Pinpoint the cell where the given text exists, returning its (X, Y) midpoint coordinate. 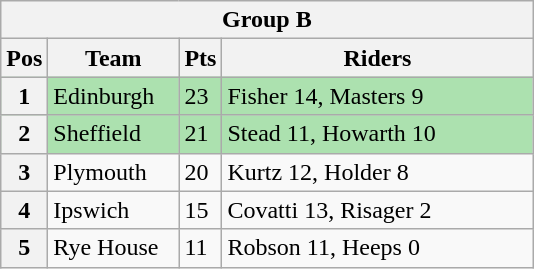
Fisher 14, Masters 9 (378, 96)
Group B (267, 20)
Robson 11, Heeps 0 (378, 248)
Team (114, 58)
1 (24, 96)
2 (24, 134)
Covatti 13, Risager 2 (378, 210)
Sheffield (114, 134)
23 (200, 96)
Ipswich (114, 210)
Edinburgh (114, 96)
Riders (378, 58)
3 (24, 172)
20 (200, 172)
11 (200, 248)
Pts (200, 58)
21 (200, 134)
Rye House (114, 248)
15 (200, 210)
4 (24, 210)
Plymouth (114, 172)
5 (24, 248)
Pos (24, 58)
Stead 11, Howarth 10 (378, 134)
Kurtz 12, Holder 8 (378, 172)
